Return [x, y] of the center of cell containing provided text 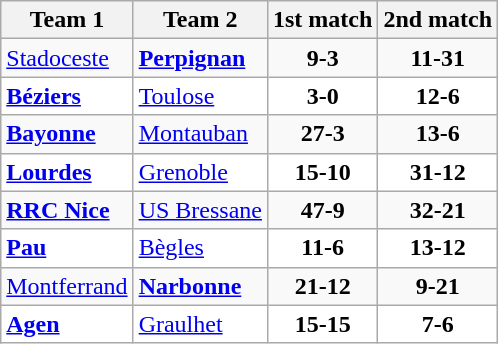
Bègles [200, 248]
11-6 [322, 248]
7-6 [438, 324]
Pau [67, 248]
Perpignan [200, 58]
13-6 [438, 134]
RRC Nice [67, 210]
Montferrand [67, 286]
Agen [67, 324]
12-6 [438, 96]
9-3 [322, 58]
15-15 [322, 324]
1st match [322, 20]
Team 1 [67, 20]
32-21 [438, 210]
31-12 [438, 172]
2nd match [438, 20]
Stadoceste [67, 58]
Team 2 [200, 20]
21-12 [322, 286]
Graulhet [200, 324]
Béziers [67, 96]
3-0 [322, 96]
27-3 [322, 134]
9-21 [438, 286]
Bayonne [67, 134]
Toulose [200, 96]
13-12 [438, 248]
11-31 [438, 58]
Montauban [200, 134]
Narbonne [200, 286]
Lourdes [67, 172]
US Bressane [200, 210]
47-9 [322, 210]
Grenoble [200, 172]
15-10 [322, 172]
